Capture the cell that displays the provided text and extract its [x, y] central coordinate. 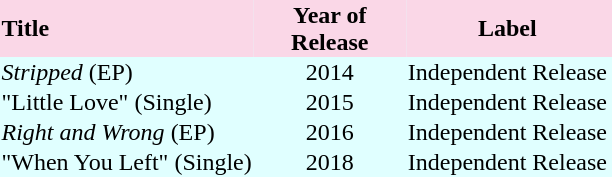
2015 [330, 102]
"Little Love" (Single) [126, 102]
Stripped (EP) [126, 72]
2018 [330, 162]
2016 [330, 132]
Label [507, 28]
"When You Left" (Single) [126, 162]
2014 [330, 72]
Year of Release [330, 28]
Right and Wrong (EP) [126, 132]
Title [126, 28]
